For the text-containing cell, return its midpoint in (X, Y) coordinate format. 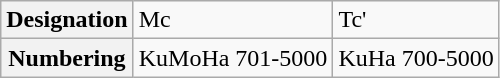
Designation (67, 20)
Numbering (67, 58)
KuMoHa 701-5000 (233, 58)
Mc (233, 20)
KuHa 700-5000 (416, 58)
Tc' (416, 20)
